Locate the cell with the specified text and output its (X, Y) center coordinate. 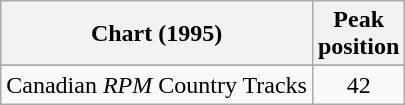
Chart (1995) (157, 34)
42 (358, 85)
Peakposition (358, 34)
Canadian RPM Country Tracks (157, 85)
